Return (X, Y) of the center of cell containing provided text 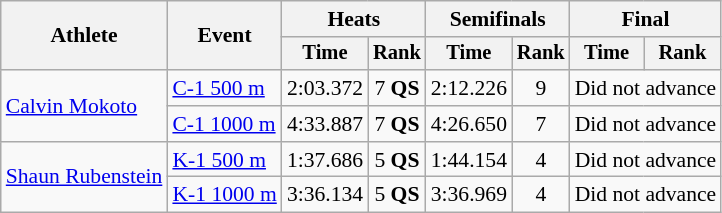
C-1 500 m (224, 88)
4:33.887 (325, 124)
Shaun Rubenstein (84, 178)
2:12.226 (469, 88)
Athlete (84, 36)
K-1 1000 m (224, 195)
Heats (354, 19)
2:03.372 (325, 88)
Final (646, 19)
3:36.969 (469, 195)
1:44.154 (469, 160)
Semifinals (498, 19)
3:36.134 (325, 195)
4:26.650 (469, 124)
K-1 500 m (224, 160)
Event (224, 36)
Calvin Mokoto (84, 106)
9 (541, 88)
C-1 1000 m (224, 124)
1:37.686 (325, 160)
7 (541, 124)
